Detect which cell encompasses the target text, then output its (X, Y) center coordinate. 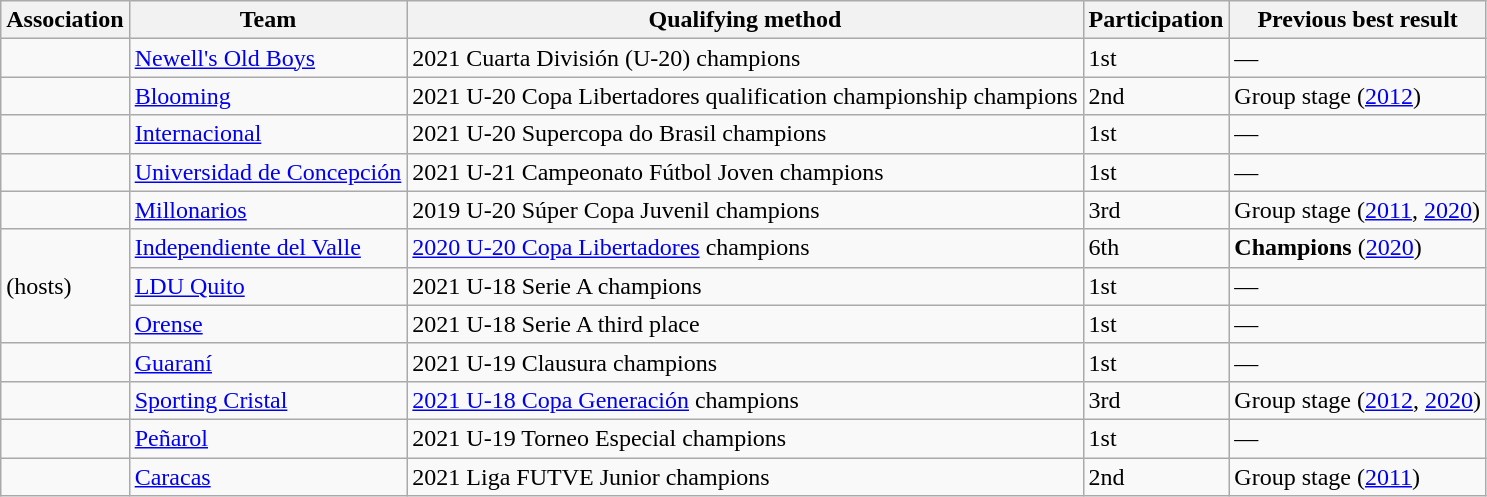
2019 U-20 Súper Copa Juvenil champions (745, 210)
2021 U-21 Campeonato Fútbol Joven champions (745, 172)
2021 Liga FUTVE Junior champions (745, 477)
Group stage (2012, 2020) (1358, 400)
Qualifying method (745, 20)
Team (268, 20)
Sporting Cristal (268, 400)
2021 U-18 Copa Generación champions (745, 400)
Champions (2020) (1358, 248)
2021 U-18 Serie A champions (745, 286)
Group stage (2011) (1358, 477)
Previous best result (1358, 20)
2020 U-20 Copa Libertadores champions (745, 248)
2021 Cuarta División (U-20) champions (745, 58)
Internacional (268, 134)
LDU Quito (268, 286)
Guaraní (268, 362)
2021 U-18 Serie A third place (745, 324)
Universidad de Concepción (268, 172)
Blooming (268, 96)
2021 U-20 Supercopa do Brasil champions (745, 134)
Association (65, 20)
2021 U-19 Torneo Especial champions (745, 438)
Millonarios (268, 210)
2021 U-20 Copa Libertadores qualification championship champions (745, 96)
Group stage (2012) (1358, 96)
Orense (268, 324)
Newell's Old Boys (268, 58)
Caracas (268, 477)
2021 U-19 Clausura champions (745, 362)
(hosts) (65, 286)
Participation (1156, 20)
Independiente del Valle (268, 248)
Peñarol (268, 438)
6th (1156, 248)
Group stage (2011, 2020) (1358, 210)
